For the text-containing cell, return its midpoint in [X, Y] coordinate format. 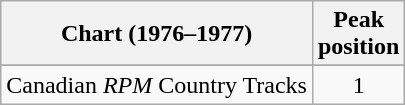
Peakposition [358, 34]
Chart (1976–1977) [157, 34]
Canadian RPM Country Tracks [157, 85]
1 [358, 85]
